Find where the given text appears and provide that cell's center as [X, Y] coordinate. 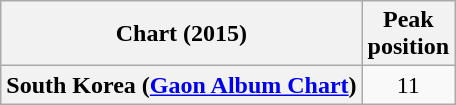
11 [408, 85]
Chart (2015) [182, 34]
Peakposition [408, 34]
South Korea (Gaon Album Chart) [182, 85]
